From the cell containing the given text, extract its center point as (x, y) coordinate. 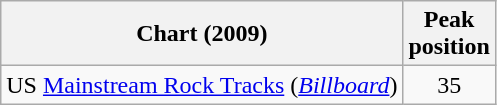
Chart (2009) (202, 34)
US Mainstream Rock Tracks (Billboard) (202, 85)
Peakposition (449, 34)
35 (449, 85)
